Locate the cell with the specified text and output its (X, Y) center coordinate. 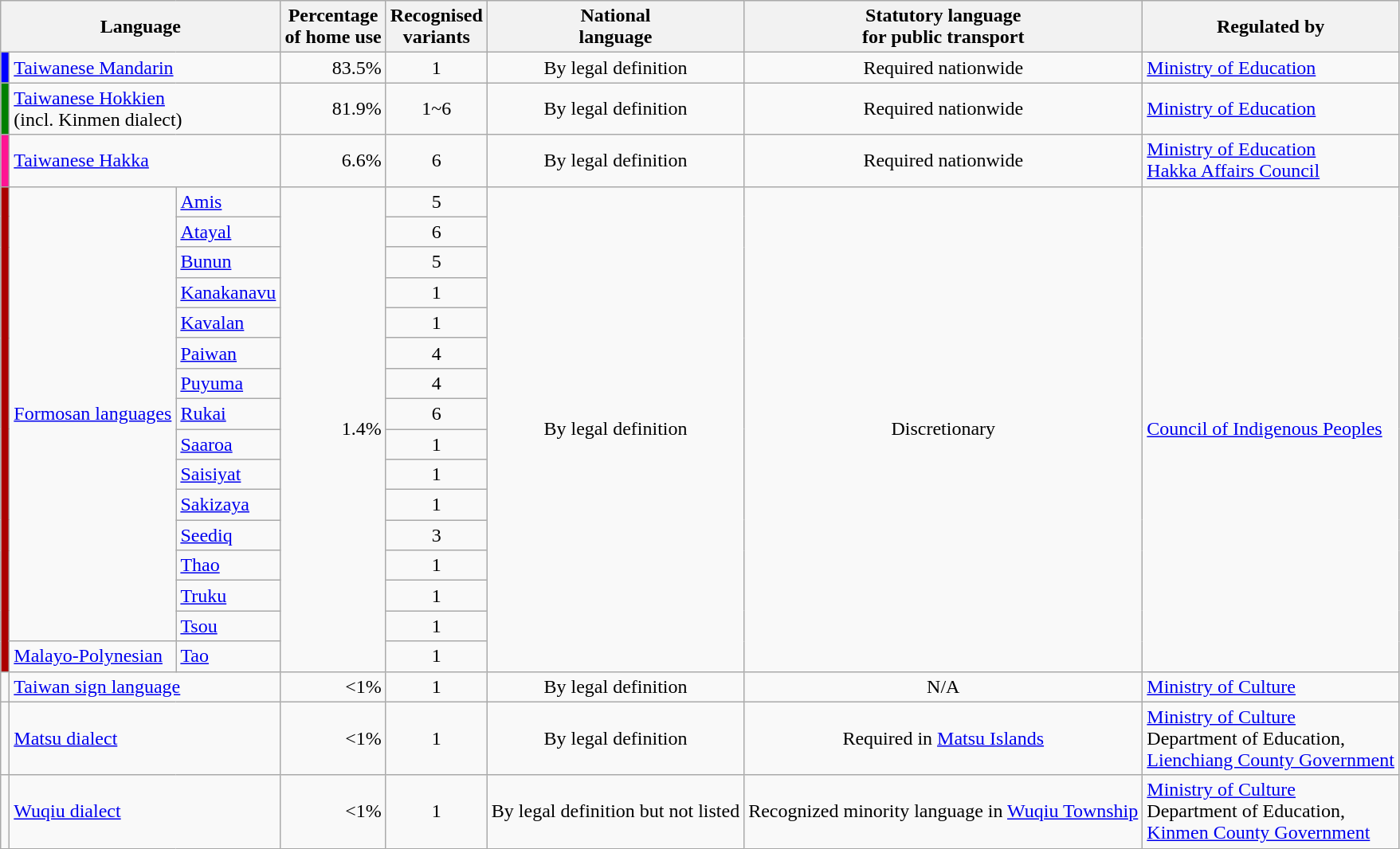
3 (437, 535)
Percentageof home use (333, 27)
Recognisedvariants (437, 27)
Tao (228, 656)
1~6 (437, 108)
Puyuma (228, 383)
Language (140, 27)
Council of Indigenous Peoples (1271, 428)
Wuqiu dialect (145, 812)
Recognized minority language in Wuqiu Township (943, 812)
Thao (228, 565)
Regulated by (1271, 27)
By legal definition but not listed (615, 812)
Truku (228, 596)
Matsu dialect (145, 738)
83.5% (333, 68)
Taiwanese Hakka (145, 161)
Saisiyat (228, 475)
N/A (943, 687)
6.6% (333, 161)
Nationallanguage (615, 27)
Ministry of EducationHakka Affairs Council (1271, 161)
Taiwanese Mandarin (145, 68)
Saaroa (228, 444)
Taiwanese Hokkien(incl. Kinmen dialect) (145, 108)
Ministry of CultureDepartment of Education,Lienchiang County Government (1271, 738)
Paiwan (228, 353)
Tsou (228, 626)
Formosan languages (92, 414)
Kanakanavu (228, 292)
Kavalan (228, 323)
1.4% (333, 428)
Bunun (228, 262)
Ministry of CultureDepartment of Education,Kinmen County Government (1271, 812)
Malayo-Polynesian (92, 656)
Amis (228, 201)
Atayal (228, 232)
81.9% (333, 108)
Seediq (228, 535)
Rukai (228, 413)
Ministry of Culture (1271, 687)
Required in Matsu Islands (943, 738)
Sakizaya (228, 505)
Statutory languagefor public transport (943, 27)
Discretionary (943, 428)
Taiwan sign language (145, 687)
